Return the [x, y] coordinate for the center point of the cell that contains the specified text.  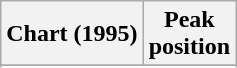
Chart (1995) [72, 34]
Peakposition [189, 34]
